Provide the [x, y] coordinate of the cell's center where the given text is located.  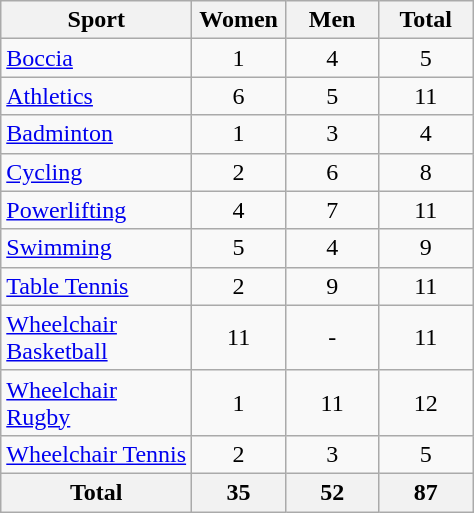
Wheelchair Tennis [96, 454]
Cycling [96, 172]
Boccia [96, 58]
Athletics [96, 96]
8 [426, 172]
52 [332, 492]
Women [239, 20]
12 [426, 402]
Sport [96, 20]
Wheelchair Rugby [96, 402]
Badminton [96, 134]
Men [332, 20]
87 [426, 492]
Table Tennis [96, 286]
Powerlifting [96, 210]
Swimming [96, 248]
35 [239, 492]
- [332, 338]
7 [332, 210]
Wheelchair Basketball [96, 338]
